From the cell containing the given text, extract its center point as [x, y] coordinate. 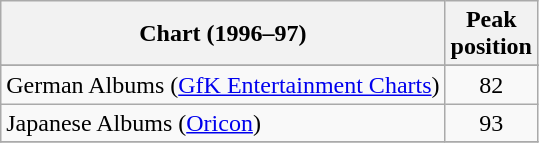
82 [491, 85]
Peakposition [491, 34]
German Albums (GfK Entertainment Charts) [223, 85]
Japanese Albums (Oricon) [223, 123]
Chart (1996–97) [223, 34]
93 [491, 123]
